For the text-containing cell, return its midpoint in (x, y) coordinate format. 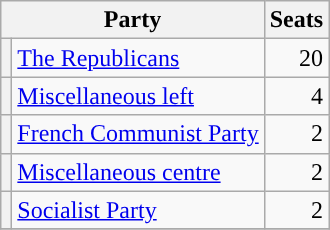
Socialist Party (138, 210)
The Republicans (138, 58)
4 (296, 96)
20 (296, 58)
Miscellaneous left (138, 96)
Party (132, 20)
Miscellaneous centre (138, 172)
French Communist Party (138, 134)
Seats (296, 20)
